Find where the given text appears and provide that cell's center as (X, Y) coordinate. 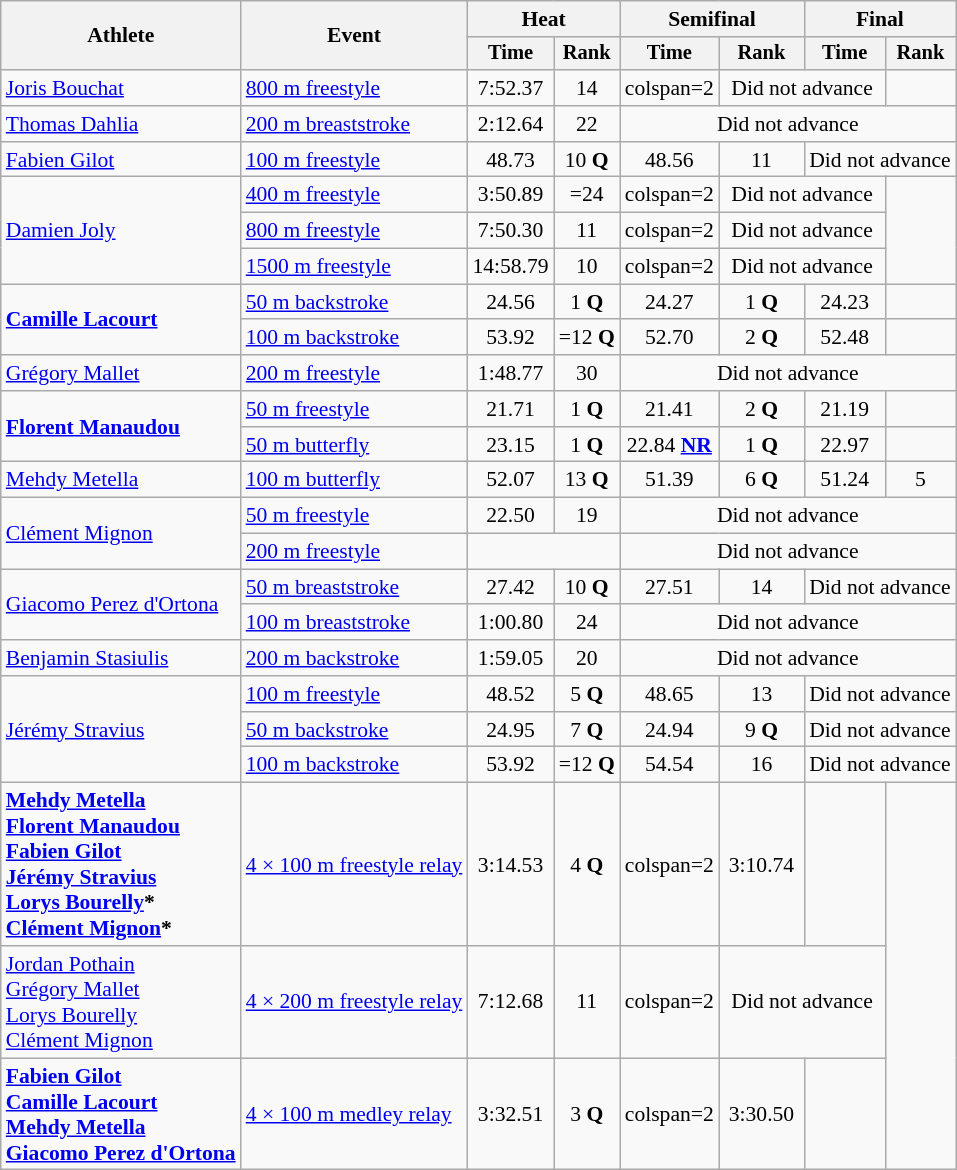
Final (880, 19)
24.23 (844, 302)
Heat (543, 19)
27.51 (670, 587)
400 m freestyle (354, 195)
100 m breaststroke (354, 623)
22.97 (844, 445)
Fabien Gilot (121, 160)
52.48 (844, 338)
1:48.77 (510, 373)
13 (762, 694)
Damien Joly (121, 230)
24 (587, 623)
22 (587, 124)
24.95 (510, 730)
4 × 200 m freestyle relay (354, 1002)
3:30.50 (762, 1114)
Grégory Mallet (121, 373)
Clément Mignon (121, 534)
48.56 (670, 160)
24.27 (670, 302)
51.24 (844, 480)
Thomas Dahlia (121, 124)
Benjamin Stasiulis (121, 658)
19 (587, 516)
51.39 (670, 480)
Giacomo Perez d'Ortona (121, 604)
4 × 100 m medley relay (354, 1114)
21.71 (510, 409)
Camille Lacourt (121, 320)
13 Q (587, 480)
21.41 (670, 409)
50 m breaststroke (354, 587)
Florent Manaudou (121, 426)
Fabien GilotCamille LacourtMehdy MetellaGiacomo Perez d'Ortona (121, 1114)
=24 (587, 195)
Athlete (121, 36)
16 (762, 765)
Mehdy Metella (121, 480)
23.15 (510, 445)
7:12.68 (510, 1002)
5 (920, 480)
3 Q (587, 1114)
Mehdy MetellaFlorent ManaudouFabien GilotJérémy StraviusLorys Bourelly*Clément Mignon* (121, 864)
27.42 (510, 587)
48.65 (670, 694)
54.54 (670, 765)
20 (587, 658)
48.52 (510, 694)
52.07 (510, 480)
30 (587, 373)
4 Q (587, 864)
3:10.74 (762, 864)
52.70 (670, 338)
22.84 NR (670, 445)
Jordan PothainGrégory MalletLorys BourellyClément Mignon (121, 1002)
3:32.51 (510, 1114)
3:14.53 (510, 864)
100 m butterfly (354, 480)
2:12.64 (510, 124)
4 × 100 m freestyle relay (354, 864)
7:50.30 (510, 231)
14:58.79 (510, 267)
24.56 (510, 302)
1500 m freestyle (354, 267)
Jérémy Stravius (121, 730)
50 m butterfly (354, 445)
6 Q (762, 480)
1:00.80 (510, 623)
200 m backstroke (354, 658)
7:52.37 (510, 88)
9 Q (762, 730)
7 Q (587, 730)
Semifinal (712, 19)
24.94 (670, 730)
10 (587, 267)
21.19 (844, 409)
Event (354, 36)
5 Q (587, 694)
1:59.05 (510, 658)
22.50 (510, 516)
48.73 (510, 160)
200 m breaststroke (354, 124)
3:50.89 (510, 195)
Joris Bouchat (121, 88)
